Extract the [X, Y] coordinate from the center of the cell holding the provided text.  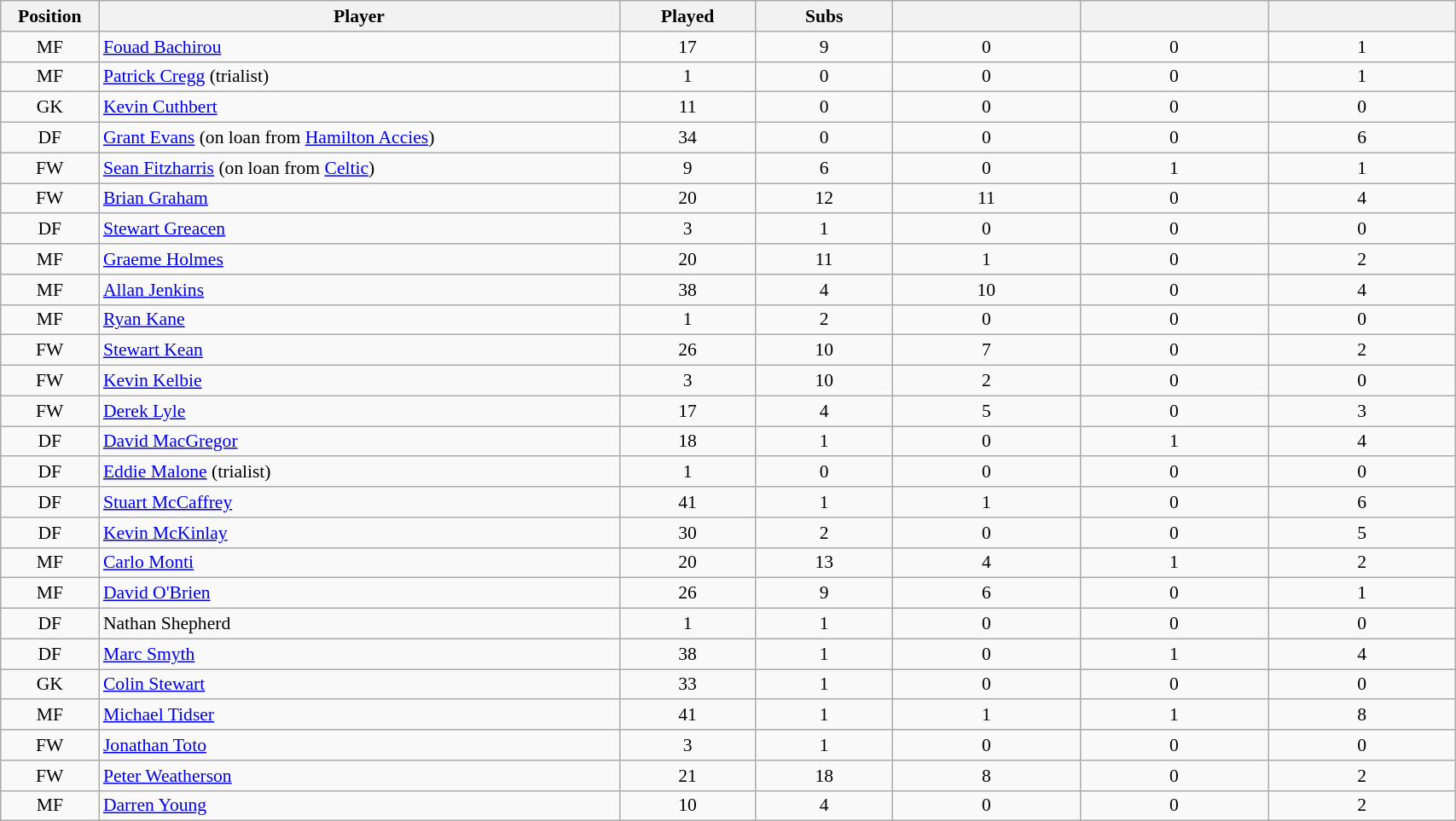
7 [986, 350]
Nathan Shepherd [359, 624]
12 [824, 199]
Fouad Bachirou [359, 47]
33 [687, 685]
21 [687, 776]
Graeme Holmes [359, 259]
Stuart McCaffrey [359, 502]
David MacGregor [359, 442]
Stewart Greacen [359, 229]
Played [687, 16]
Ryan Kane [359, 320]
34 [687, 138]
30 [687, 533]
Marc Smyth [359, 654]
David O'Brien [359, 593]
Eddie Malone (trialist) [359, 472]
13 [824, 563]
Position [49, 16]
Carlo Monti [359, 563]
Derek Lyle [359, 411]
Jonathan Toto [359, 745]
Allan Jenkins [359, 290]
Player [359, 16]
Kevin Cuthbert [359, 107]
Kevin Kelbie [359, 381]
Colin Stewart [359, 685]
Michael Tidser [359, 715]
Darren Young [359, 806]
Grant Evans (on loan from Hamilton Accies) [359, 138]
Patrick Cregg (trialist) [359, 77]
Brian Graham [359, 199]
Sean Fitzharris (on loan from Celtic) [359, 168]
Peter Weatherson [359, 776]
Subs [824, 16]
Stewart Kean [359, 350]
Kevin McKinlay [359, 533]
